Extract the [X, Y] coordinate from the center of the cell holding the provided text.  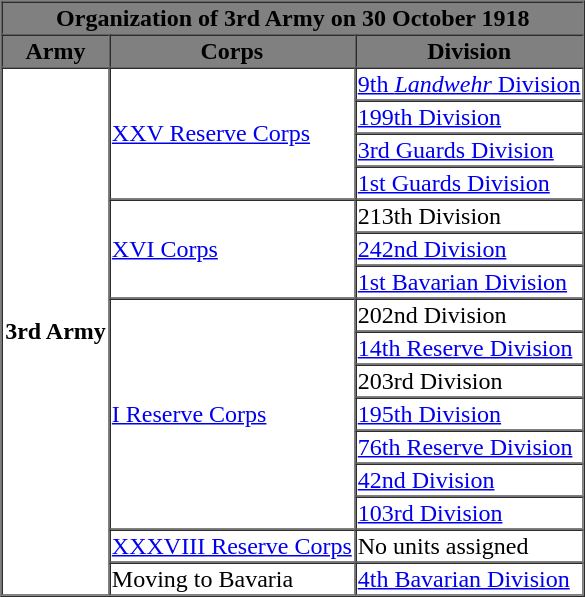
Army [56, 50]
3rd Guards Division [470, 150]
3rd Army [56, 332]
4th Bavarian Division [470, 578]
9th Landwehr Division [470, 84]
XXXVIII Reserve Corps [232, 546]
199th Division [470, 116]
XVI Corps [232, 250]
202nd Division [470, 314]
XXV Reserve Corps [232, 134]
42nd Division [470, 480]
Organization of 3rd Army on 30 October 1918 [292, 18]
76th Reserve Division [470, 446]
203rd Division [470, 380]
14th Reserve Division [470, 348]
No units assigned [470, 546]
195th Division [470, 414]
Division [470, 50]
103rd Division [470, 512]
1st Guards Division [470, 182]
I Reserve Corps [232, 414]
1st Bavarian Division [470, 282]
242nd Division [470, 248]
213th Division [470, 216]
Moving to Bavaria [232, 578]
Corps [232, 50]
